Find where the given text appears and provide that cell's center as [X, Y] coordinate. 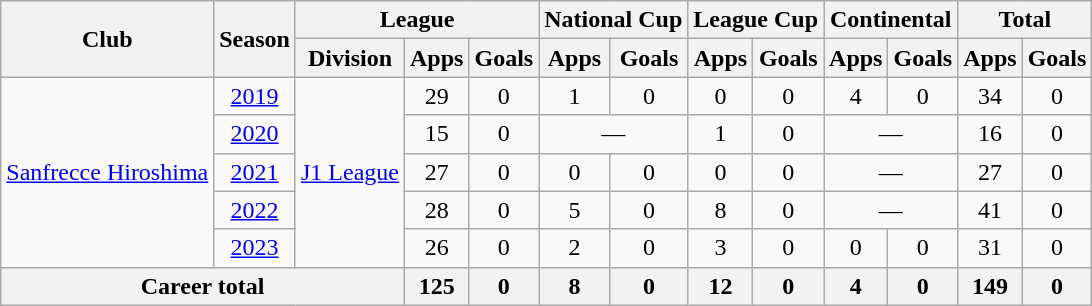
26 [437, 248]
3 [720, 248]
League [416, 20]
41 [990, 210]
149 [990, 286]
31 [990, 248]
Continental [891, 20]
2019 [255, 96]
28 [437, 210]
Sanfrecce Hiroshima [108, 172]
2 [575, 248]
League Cup [756, 20]
Club [108, 39]
2022 [255, 210]
Season [255, 39]
2020 [255, 134]
34 [990, 96]
Career total [203, 286]
2023 [255, 248]
5 [575, 210]
National Cup [614, 20]
12 [720, 286]
29 [437, 96]
125 [437, 286]
Division [350, 58]
2021 [255, 172]
15 [437, 134]
J1 League [350, 172]
16 [990, 134]
Total [1025, 20]
